Return the (X, Y) coordinate for the center point of the cell that contains the specified text.  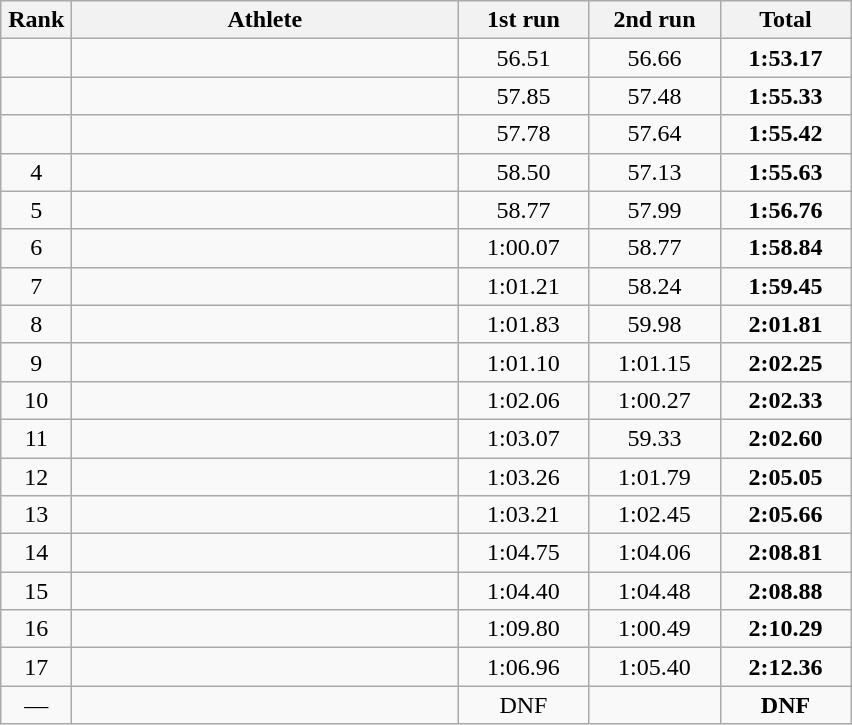
1:59.45 (786, 286)
59.33 (654, 438)
2:02.33 (786, 400)
2:10.29 (786, 629)
57.85 (524, 96)
9 (36, 362)
1:00.27 (654, 400)
2:08.81 (786, 553)
16 (36, 629)
1:03.26 (524, 477)
57.99 (654, 210)
58.50 (524, 172)
Total (786, 20)
1:55.63 (786, 172)
4 (36, 172)
2:12.36 (786, 667)
1:01.79 (654, 477)
1:01.83 (524, 324)
11 (36, 438)
1:01.10 (524, 362)
14 (36, 553)
1:00.07 (524, 248)
2:02.60 (786, 438)
7 (36, 286)
6 (36, 248)
1:55.42 (786, 134)
8 (36, 324)
1:58.84 (786, 248)
1:06.96 (524, 667)
1:01.15 (654, 362)
2:05.05 (786, 477)
57.13 (654, 172)
57.78 (524, 134)
56.66 (654, 58)
1:04.40 (524, 591)
1:01.21 (524, 286)
13 (36, 515)
1:55.33 (786, 96)
1st run (524, 20)
57.64 (654, 134)
57.48 (654, 96)
1:04.75 (524, 553)
12 (36, 477)
1:04.06 (654, 553)
2:02.25 (786, 362)
1:56.76 (786, 210)
15 (36, 591)
1:03.07 (524, 438)
Rank (36, 20)
59.98 (654, 324)
1:04.48 (654, 591)
— (36, 705)
1:53.17 (786, 58)
10 (36, 400)
1:09.80 (524, 629)
2:01.81 (786, 324)
2:08.88 (786, 591)
1:02.06 (524, 400)
1:00.49 (654, 629)
1:03.21 (524, 515)
5 (36, 210)
58.24 (654, 286)
2:05.66 (786, 515)
17 (36, 667)
2nd run (654, 20)
1:02.45 (654, 515)
Athlete (265, 20)
1:05.40 (654, 667)
56.51 (524, 58)
